Determine the [X, Y] coordinate at the center of the cell enclosing the given text.  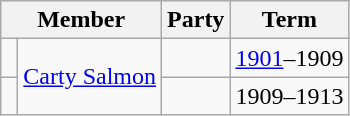
1909–1913 [290, 96]
Party [196, 20]
Carty Salmon [90, 77]
Member [82, 20]
1901–1909 [290, 58]
Term [290, 20]
